Provide the (X, Y) coordinate of the cell's center where the given text is located.  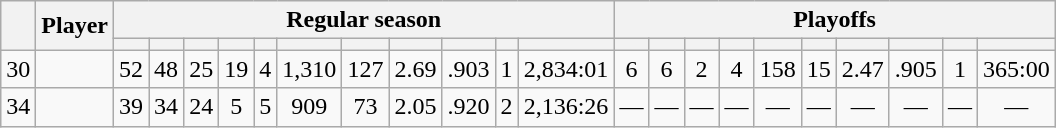
Playoffs (834, 20)
.903 (468, 69)
2,136:26 (566, 107)
39 (132, 107)
158 (778, 69)
2.69 (416, 69)
73 (366, 107)
909 (310, 107)
2.47 (862, 69)
19 (236, 69)
1,310 (310, 69)
365:00 (1016, 69)
127 (366, 69)
25 (202, 69)
2,834:01 (566, 69)
15 (818, 69)
Player (75, 26)
Regular season (364, 20)
52 (132, 69)
48 (166, 69)
24 (202, 107)
30 (18, 69)
.920 (468, 107)
2.05 (416, 107)
.905 (916, 69)
